Locate the cell with the specified text and output its [X, Y] center coordinate. 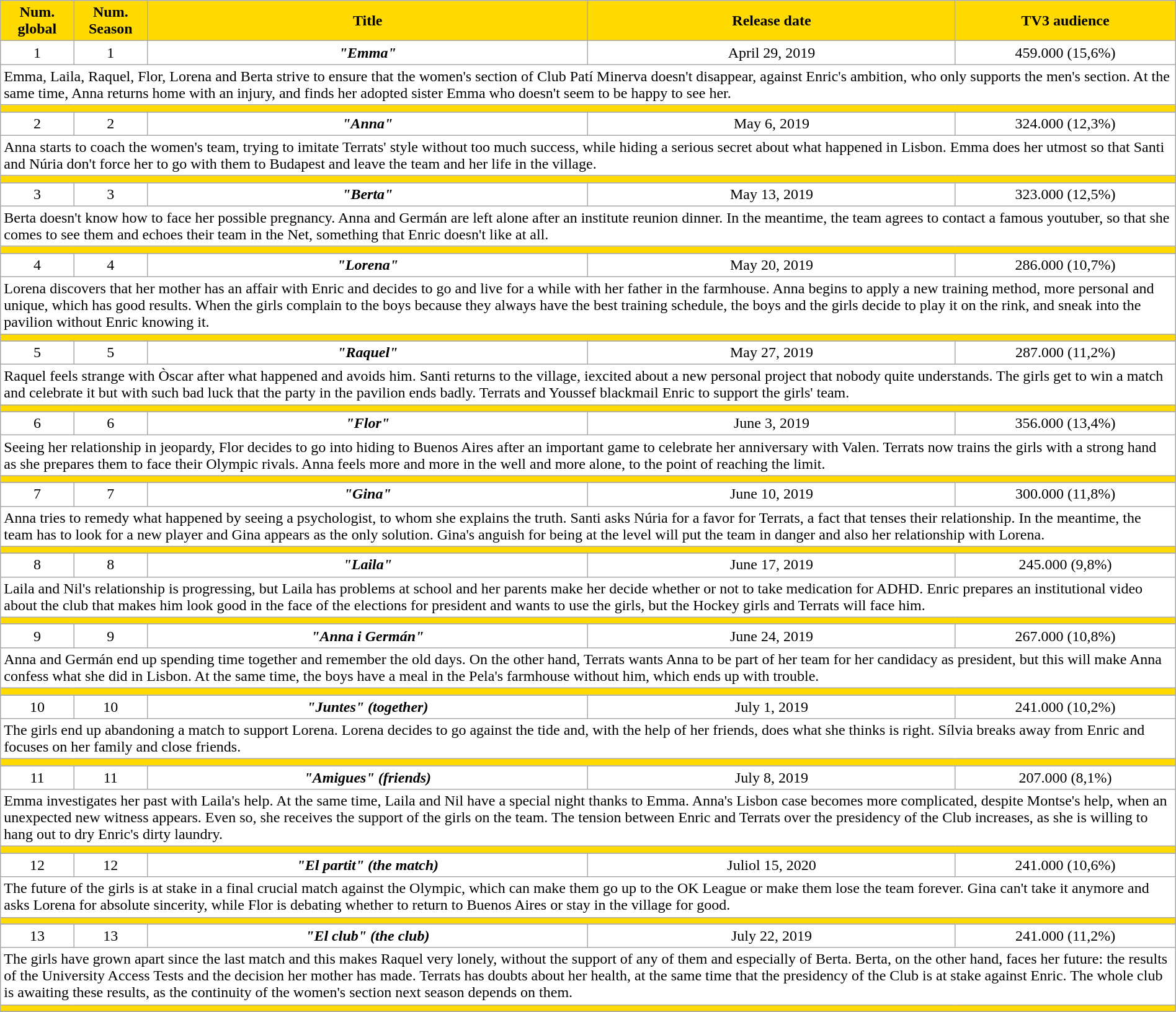
207.000 (8,1%) [1066, 778]
July 22, 2019 [772, 936]
"Berta" [368, 194]
241.000 (10,6%) [1066, 865]
459.000 (15,6%) [1066, 53]
Num.global [37, 21]
245.000 (9,8%) [1066, 565]
May 27, 2019 [772, 353]
May 20, 2019 [772, 265]
Title [368, 21]
TV3 audience [1066, 21]
July 1, 2019 [772, 706]
241.000 (11,2%) [1066, 936]
"Lorena" [368, 265]
June 3, 2019 [772, 424]
"Flor" [368, 424]
April 29, 2019 [772, 53]
May 6, 2019 [772, 123]
300.000 (11,8%) [1066, 494]
"Laila" [368, 565]
"Juntes" (together) [368, 706]
241.000 (10,2%) [1066, 706]
324.000 (12,3%) [1066, 123]
267.000 (10,8%) [1066, 636]
Release date [772, 21]
June 24, 2019 [772, 636]
July 8, 2019 [772, 778]
"Emma" [368, 53]
"Anna i Germán" [368, 636]
356.000 (13,4%) [1066, 424]
Juliol 15, 2020 [772, 865]
June 17, 2019 [772, 565]
"Raquel" [368, 353]
287.000 (11,2%) [1066, 353]
"Amigues" (friends) [368, 778]
"El club" (the club) [368, 936]
Num. Season [110, 21]
"Gina" [368, 494]
May 13, 2019 [772, 194]
286.000 (10,7%) [1066, 265]
323.000 (12,5%) [1066, 194]
"Anna" [368, 123]
June 10, 2019 [772, 494]
"El partit" (the match) [368, 865]
